Scan for the cell matching the given text and deliver its (X, Y) coordinate at center. 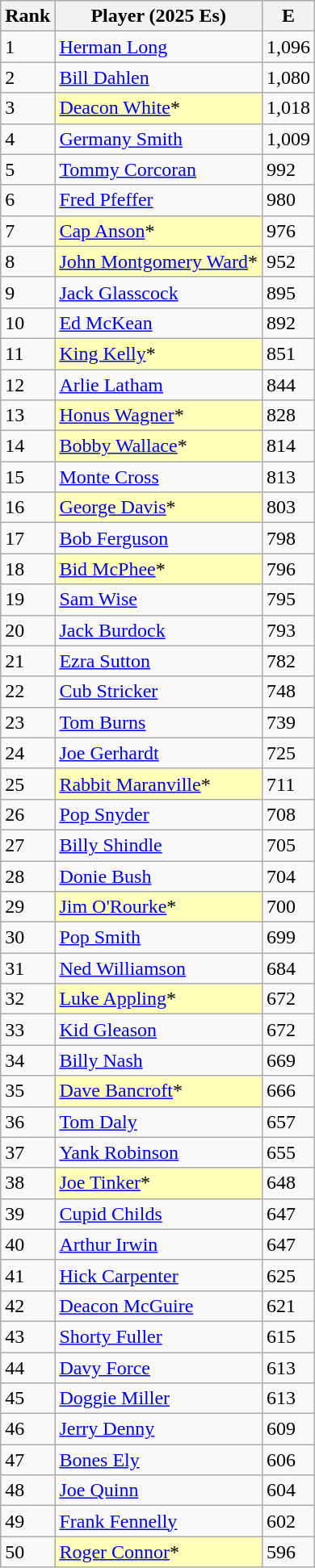
669 (289, 1060)
615 (289, 1336)
1,009 (289, 139)
Fred Pfeffer (158, 200)
Jim O'Rourke* (158, 907)
Frank Fennelly (158, 1521)
12 (27, 385)
24 (27, 753)
Deacon White* (158, 108)
29 (27, 907)
31 (27, 968)
7 (27, 231)
5 (27, 169)
Bones Ely (158, 1460)
Tom Burns (158, 722)
684 (289, 968)
38 (27, 1183)
813 (289, 477)
1 (27, 47)
725 (289, 753)
2 (27, 77)
44 (27, 1368)
6 (27, 200)
657 (289, 1122)
895 (289, 292)
Kid Gleason (158, 1030)
Cap Anson* (158, 231)
47 (27, 1460)
Honus Wagner* (158, 416)
699 (289, 938)
814 (289, 446)
Arthur Irwin (158, 1244)
18 (27, 569)
Joe Tinker* (158, 1183)
892 (289, 323)
Bill Dahlen (158, 77)
50 (27, 1552)
Player (2025 Es) (158, 16)
Dave Bancroft* (158, 1091)
25 (27, 784)
Yank Robinson (158, 1152)
Shorty Fuller (158, 1336)
Roger Connor* (158, 1552)
952 (289, 261)
Billy Shindle (158, 845)
793 (289, 630)
43 (27, 1336)
32 (27, 999)
739 (289, 722)
41 (27, 1275)
27 (27, 845)
14 (27, 446)
596 (289, 1552)
42 (27, 1306)
Bid McPhee* (158, 569)
782 (289, 661)
Donie Bush (158, 876)
Jack Glasscock (158, 292)
621 (289, 1306)
16 (27, 508)
711 (289, 784)
28 (27, 876)
Pop Snyder (158, 814)
708 (289, 814)
Herman Long (158, 47)
3 (27, 108)
Rabbit Maranville* (158, 784)
34 (27, 1060)
9 (27, 292)
Pop Smith (158, 938)
20 (27, 630)
606 (289, 1460)
655 (289, 1152)
E (289, 16)
19 (27, 600)
Cupid Childs (158, 1214)
Davy Force (158, 1368)
13 (27, 416)
803 (289, 508)
Joe Quinn (158, 1491)
748 (289, 692)
48 (27, 1491)
1,018 (289, 108)
Sam Wise (158, 600)
22 (27, 692)
46 (27, 1429)
796 (289, 569)
Deacon McGuire (158, 1306)
15 (27, 477)
1,096 (289, 47)
George Davis* (158, 508)
37 (27, 1152)
Tom Daly (158, 1122)
30 (27, 938)
798 (289, 538)
Bobby Wallace* (158, 446)
35 (27, 1091)
980 (289, 200)
Ezra Sutton (158, 661)
666 (289, 1091)
648 (289, 1183)
Cub Stricker (158, 692)
Rank (27, 16)
Jerry Denny (158, 1429)
21 (27, 661)
851 (289, 353)
700 (289, 907)
976 (289, 231)
992 (289, 169)
844 (289, 385)
36 (27, 1122)
Ed McKean (158, 323)
17 (27, 538)
795 (289, 600)
Joe Gerhardt (158, 753)
604 (289, 1491)
23 (27, 722)
40 (27, 1244)
704 (289, 876)
King Kelly* (158, 353)
11 (27, 353)
Ned Williamson (158, 968)
8 (27, 261)
1,080 (289, 77)
Billy Nash (158, 1060)
Doggie Miller (158, 1399)
828 (289, 416)
Monte Cross (158, 477)
705 (289, 845)
602 (289, 1521)
609 (289, 1429)
Luke Appling* (158, 999)
Jack Burdock (158, 630)
49 (27, 1521)
Hick Carpenter (158, 1275)
John Montgomery Ward* (158, 261)
33 (27, 1030)
10 (27, 323)
625 (289, 1275)
Arlie Latham (158, 385)
Tommy Corcoran (158, 169)
Bob Ferguson (158, 538)
4 (27, 139)
Germany Smith (158, 139)
39 (27, 1214)
45 (27, 1399)
26 (27, 814)
